Extract the [x, y] coordinate from the center of the cell holding the provided text.  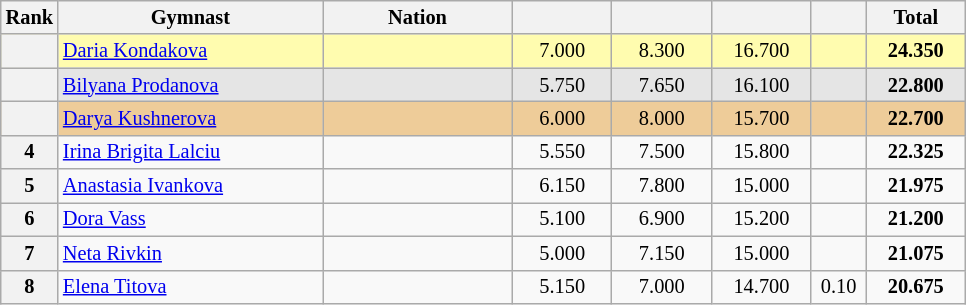
21.200 [916, 219]
6.150 [562, 186]
14.700 [762, 287]
8.300 [662, 51]
5.150 [562, 287]
5.550 [562, 152]
Darya Kushnerova [190, 118]
16.700 [762, 51]
6.900 [662, 219]
16.100 [762, 85]
21.075 [916, 253]
Anastasia Ivankova [190, 186]
8.000 [662, 118]
6 [30, 219]
7.800 [662, 186]
7.150 [662, 253]
5.100 [562, 219]
Dora Vass [190, 219]
Irina Brigita Lalciu [190, 152]
7.650 [662, 85]
Gymnast [190, 17]
5.000 [562, 253]
5 [30, 186]
15.800 [762, 152]
Rank [30, 17]
8 [30, 287]
6.000 [562, 118]
Bilyana Prodanova [190, 85]
Elena Titova [190, 287]
20.675 [916, 287]
22.325 [916, 152]
5.750 [562, 85]
22.700 [916, 118]
22.800 [916, 85]
0.10 [838, 287]
15.700 [762, 118]
21.975 [916, 186]
15.200 [762, 219]
Nation [418, 17]
7.500 [662, 152]
Daria Kondakova [190, 51]
Total [916, 17]
4 [30, 152]
Neta Rivkin [190, 253]
24.350 [916, 51]
7 [30, 253]
